Identify which cell holds the provided text, then report its [x, y] central coordinate. 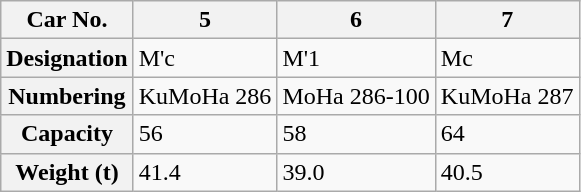
7 [507, 20]
Capacity [67, 134]
56 [205, 134]
KuMoHa 286 [205, 96]
Mc [507, 58]
64 [507, 134]
Numbering [67, 96]
KuMoHa 287 [507, 96]
6 [356, 20]
Car No. [67, 20]
40.5 [507, 172]
Weight (t) [67, 172]
39.0 [356, 172]
5 [205, 20]
Designation [67, 58]
MoHa 286-100 [356, 96]
58 [356, 134]
M'1 [356, 58]
41.4 [205, 172]
M'c [205, 58]
